Detect which cell encompasses the target text, then output its (X, Y) center coordinate. 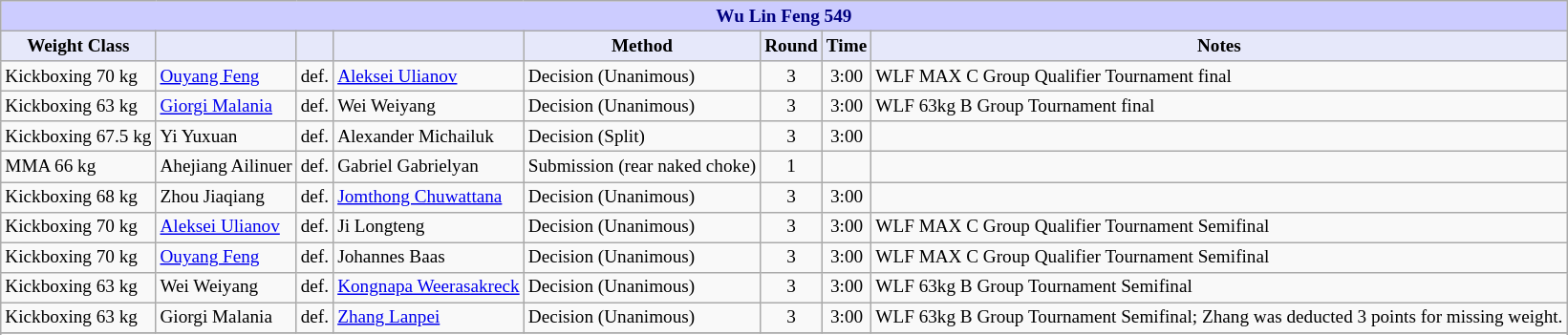
Ji Longteng (429, 227)
Jomthong Chuwattana (429, 197)
Kickboxing 68 kg (78, 197)
Weight Class (78, 46)
WLF 63kg B Group Tournament final (1219, 106)
Method (642, 46)
Johannes Baas (429, 258)
Gabriel Gabrielyan (429, 167)
MMA 66 kg (78, 167)
Round (791, 46)
Kongnapa Weerasakreck (429, 287)
Yi Yuxuan (226, 136)
WLF 63kg B Group Tournament Semifinal (1219, 287)
Submission (rear naked choke) (642, 167)
Ahejiang Ailinuer (226, 167)
1 (791, 167)
Decision (Split) (642, 136)
Kickboxing 67.5 kg (78, 136)
Zhou Jiaqiang (226, 197)
Wu Lin Feng 549 (784, 16)
WLF MAX C Group Qualifier Tournament final (1219, 76)
Notes (1219, 46)
Time (847, 46)
Zhang Lanpei (429, 318)
Alexander Michailuk (429, 136)
WLF 63kg B Group Tournament Semifinal; Zhang was deducted 3 points for missing weight. (1219, 318)
